Pinpoint the cell where the given text exists, returning its [x, y] midpoint coordinate. 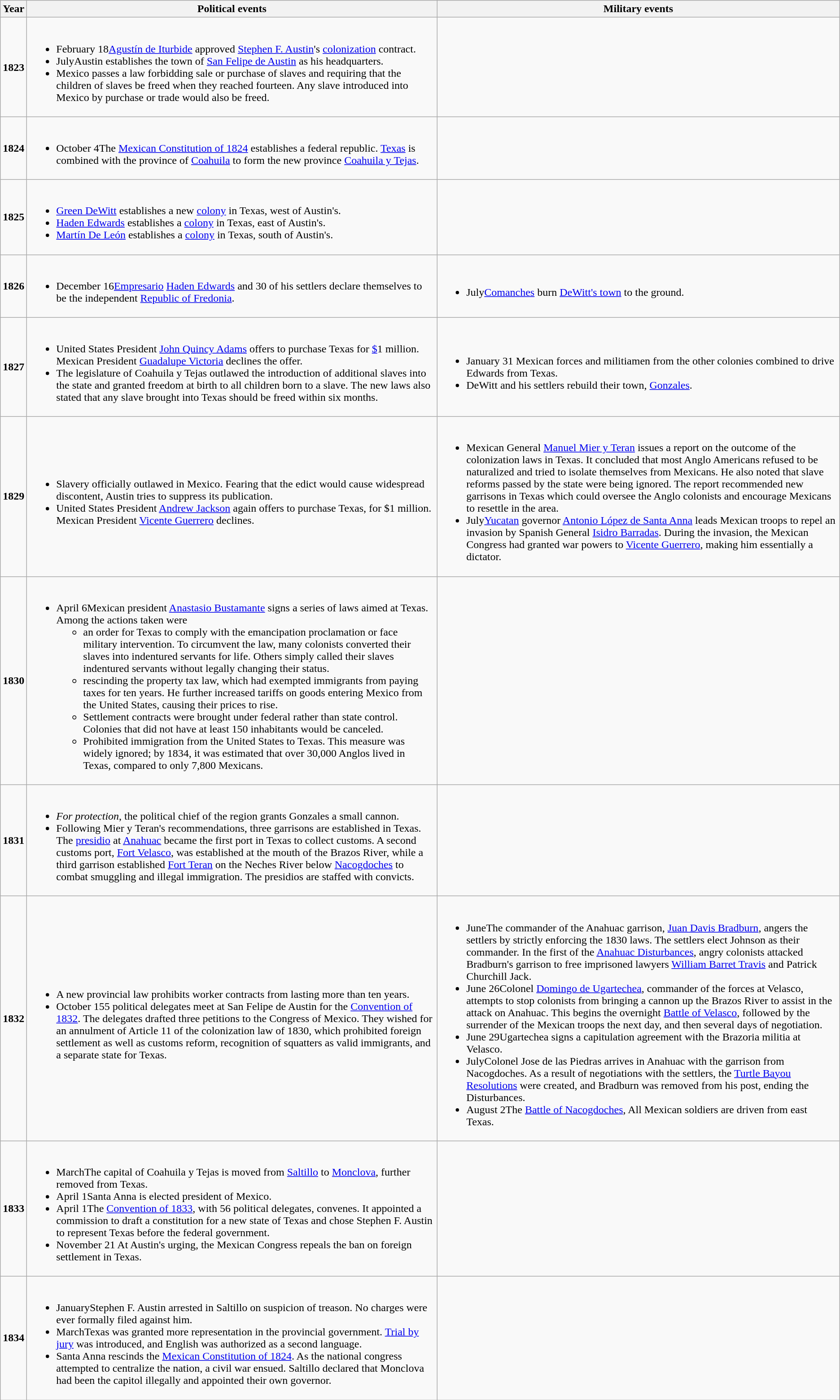
1827 [13, 367]
1826 [13, 286]
December 16Empresario Haden Edwards and 30 of his settlers declare themselves to be the independent Republic of Fredonia. [232, 286]
1834 [13, 1338]
Military events [639, 9]
1830 [13, 680]
1829 [13, 496]
1824 [13, 148]
1823 [13, 67]
1831 [13, 840]
JulyComanches burn DeWitt's town to the ground. [639, 286]
Year [13, 9]
1825 [13, 217]
Political events [232, 9]
1833 [13, 1208]
1832 [13, 1018]
